Detect which cell encompasses the target text, then output its [x, y] center coordinate. 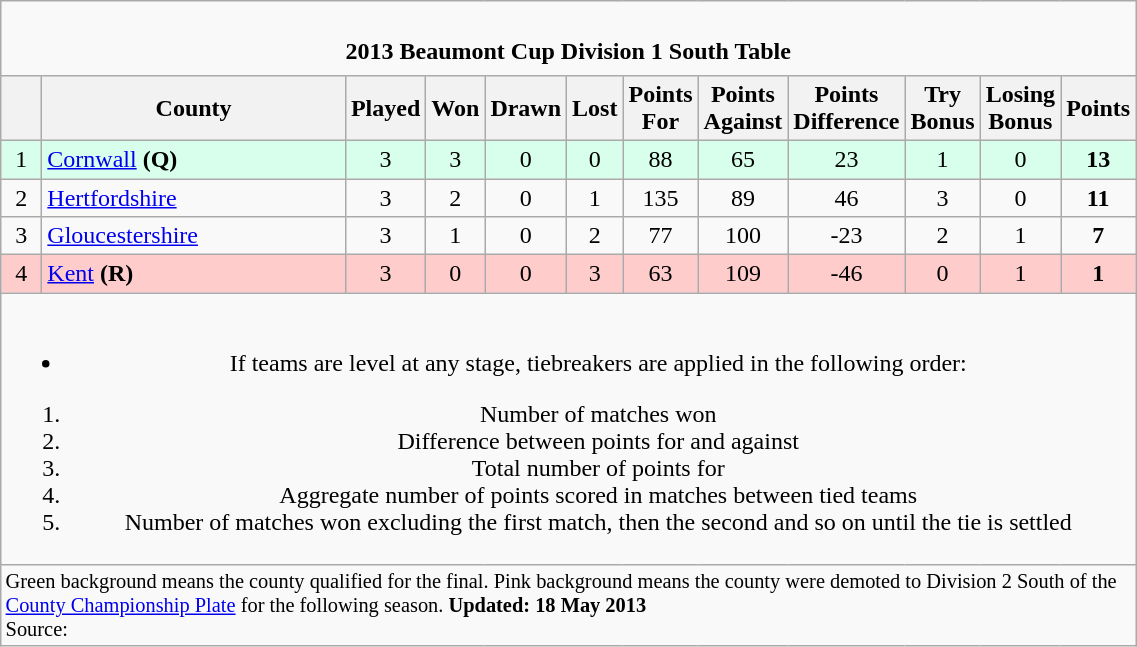
-23 [846, 236]
Won [456, 108]
Try Bonus [942, 108]
Points For [660, 108]
46 [846, 197]
109 [743, 274]
Points Difference [846, 108]
-46 [846, 274]
63 [660, 274]
Points Against [743, 108]
100 [743, 236]
88 [660, 159]
Hertfordshire [194, 197]
Points [1098, 108]
4 [22, 274]
Losing Bonus [1020, 108]
Cornwall (Q) [194, 159]
Gloucestershire [194, 236]
65 [743, 159]
Kent (R) [194, 274]
7 [1098, 236]
13 [1098, 159]
Drawn [526, 108]
89 [743, 197]
Lost [595, 108]
11 [1098, 197]
Played [385, 108]
County [194, 108]
23 [846, 159]
135 [660, 197]
77 [660, 236]
